Return the (x, y) coordinate for the center point of the cell that contains the specified text.  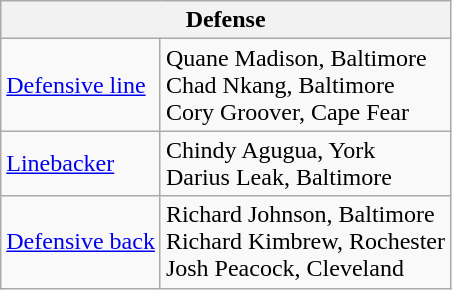
Defensive back (81, 242)
Defensive line (81, 85)
Richard Johnson, BaltimoreRichard Kimbrew, RochesterJosh Peacock, Cleveland (305, 242)
Chindy Agugua, YorkDarius Leak, Baltimore (305, 164)
Defense (226, 20)
Linebacker (81, 164)
Quane Madison, BaltimoreChad Nkang, BaltimoreCory Groover, Cape Fear (305, 85)
